Extract the (x, y) coordinate from the center of the cell holding the provided text.  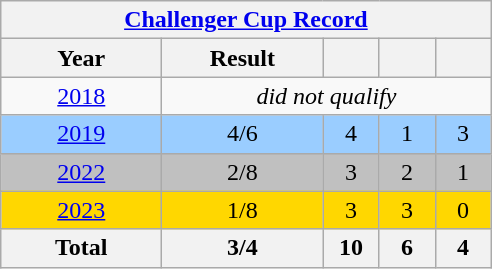
Year (82, 58)
6 (407, 248)
2022 (82, 172)
4/6 (242, 134)
did not qualify (326, 96)
10 (351, 248)
3/4 (242, 248)
Total (82, 248)
2/8 (242, 172)
1/8 (242, 210)
2023 (82, 210)
2018 (82, 96)
2 (407, 172)
Challenger Cup Record (246, 20)
2019 (82, 134)
Result (242, 58)
0 (463, 210)
